Return [x, y] of the center of cell containing provided text 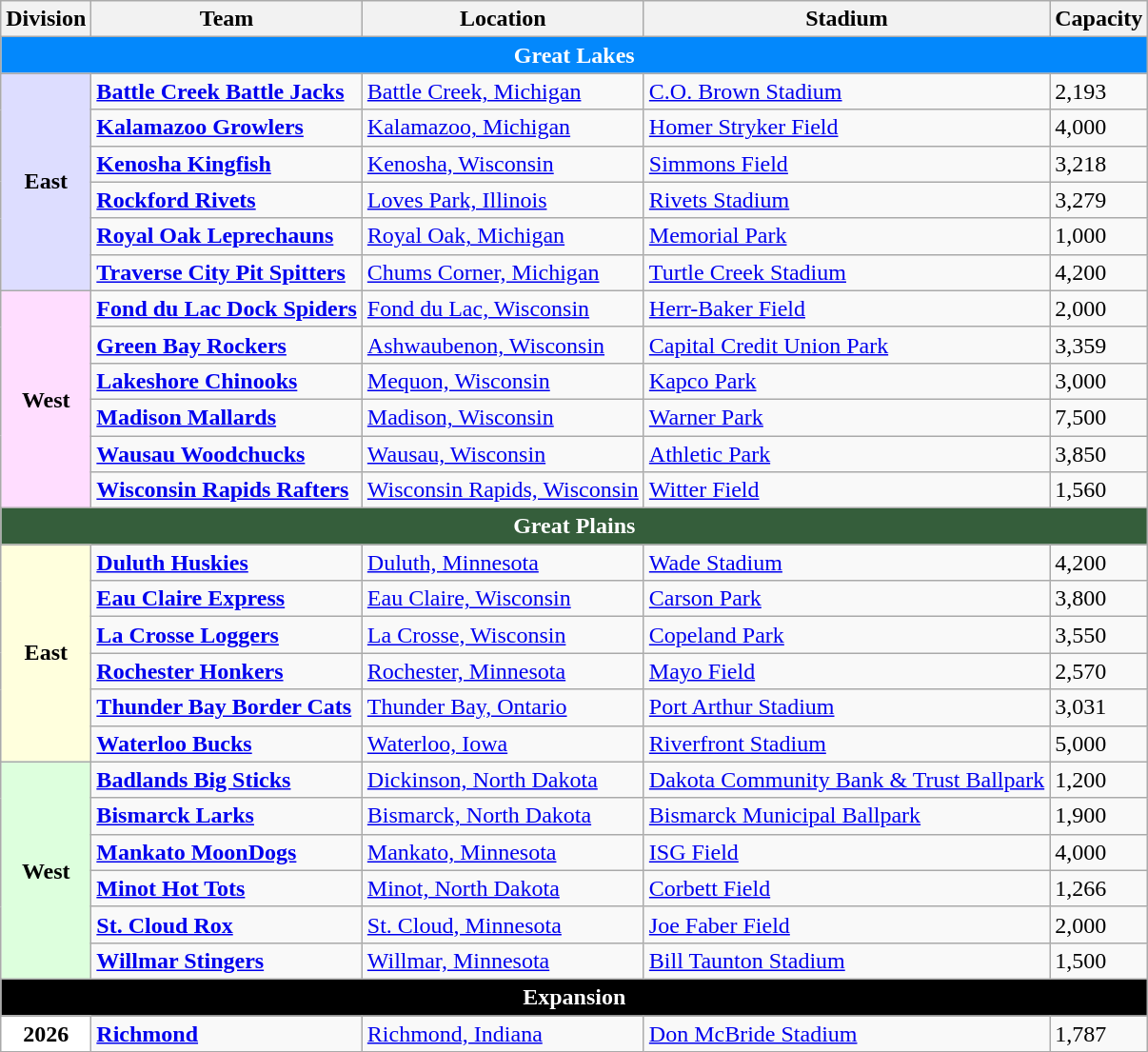
3,279 [1099, 200]
Thunder Bay, Ontario [503, 707]
Location [503, 19]
Waterloo, Iowa [503, 744]
1,900 [1099, 816]
Willmar, Minnesota [503, 961]
Wade Stadium [846, 563]
3,800 [1099, 599]
Minot Hot Tots [227, 888]
Corbett Field [846, 888]
Bismarck Municipal Ballpark [846, 816]
Kalamazoo, Michigan [503, 128]
7,500 [1099, 417]
Madison Mallards [227, 417]
Ashwaubenon, Wisconsin [503, 345]
Duluth Huskies [227, 563]
Mankato, Minnesota [503, 852]
Wausau Woodchucks [227, 454]
Thunder Bay Border Cats [227, 707]
St. Cloud, Minnesota [503, 924]
Rochester Honkers [227, 671]
3,550 [1099, 635]
Mankato MoonDogs [227, 852]
Richmond [227, 1033]
3,359 [1099, 345]
Kapco Park [846, 381]
Royal Oak, Michigan [503, 236]
Joe Faber Field [846, 924]
La Crosse, Wisconsin [503, 635]
Duluth, Minnesota [503, 563]
La Crosse Loggers [227, 635]
Wisconsin Rapids Rafters [227, 490]
Port Arthur Stadium [846, 707]
3,218 [1099, 164]
Waterloo Bucks [227, 744]
Willmar Stingers [227, 961]
Carson Park [846, 599]
Expansion [575, 997]
Rockford Rivets [227, 200]
Bill Taunton Stadium [846, 961]
Witter Field [846, 490]
Don McBride Stadium [846, 1033]
1,787 [1099, 1033]
Eau Claire, Wisconsin [503, 599]
3,031 [1099, 707]
Team [227, 19]
Dickinson, North Dakota [503, 780]
Herr-Baker Field [846, 308]
Rivets Stadium [846, 200]
2,570 [1099, 671]
Kalamazoo Growlers [227, 128]
Eau Claire Express [227, 599]
Battle Creek Battle Jacks [227, 91]
Riverfront Stadium [846, 744]
Bismarck Larks [227, 816]
Turtle Creek Stadium [846, 272]
St. Cloud Rox [227, 924]
Capital Credit Union Park [846, 345]
Stadium [846, 19]
ISG Field [846, 852]
Kenosha Kingfish [227, 164]
Division [46, 19]
Richmond, Indiana [503, 1033]
Fond du Lac, Wisconsin [503, 308]
1,500 [1099, 961]
Great Plains [575, 526]
Lakeshore Chinooks [227, 381]
Athletic Park [846, 454]
Warner Park [846, 417]
Chums Corner, Michigan [503, 272]
1,000 [1099, 236]
5,000 [1099, 744]
1,560 [1099, 490]
Bismarck, North Dakota [503, 816]
Battle Creek, Michigan [503, 91]
Mequon, Wisconsin [503, 381]
2026 [46, 1033]
C.O. Brown Stadium [846, 91]
Wausau, Wisconsin [503, 454]
3,000 [1099, 381]
2,193 [1099, 91]
Capacity [1099, 19]
Minot, North Dakota [503, 888]
3,850 [1099, 454]
Simmons Field [846, 164]
Traverse City Pit Spitters [227, 272]
Copeland Park [846, 635]
Memorial Park [846, 236]
Mayo Field [846, 671]
Madison, Wisconsin [503, 417]
Royal Oak Leprechauns [227, 236]
Kenosha, Wisconsin [503, 164]
1,200 [1099, 780]
Badlands Big Sticks [227, 780]
1,266 [1099, 888]
Dakota Community Bank & Trust Ballpark [846, 780]
Fond du Lac Dock Spiders [227, 308]
Green Bay Rockers [227, 345]
Great Lakes [575, 55]
Homer Stryker Field [846, 128]
Loves Park, Illinois [503, 200]
Wisconsin Rapids, Wisconsin [503, 490]
Rochester, Minnesota [503, 671]
